Capture the cell that displays the provided text and extract its (X, Y) central coordinate. 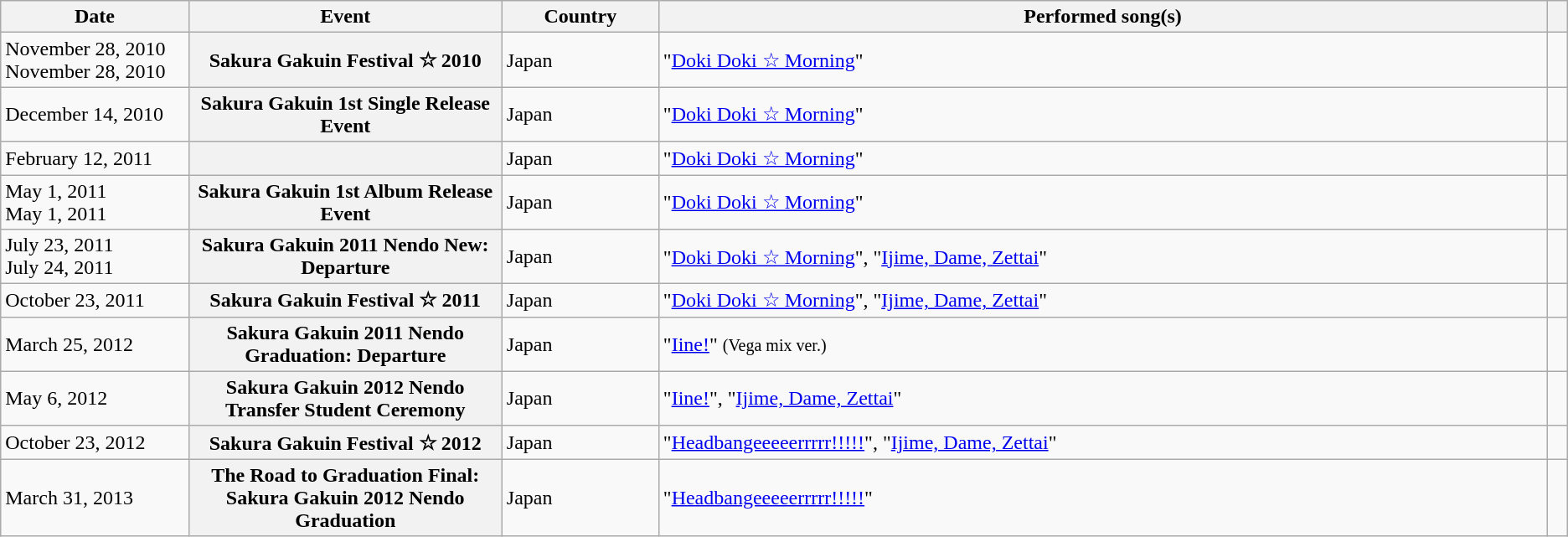
Country (580, 17)
The Road to Graduation Final: Sakura Gakuin 2012 Nendo Graduation (345, 498)
July 23, 2011July 24, 2011 (95, 256)
Sakura Gakuin 1st Single Release Event (345, 114)
October 23, 2011 (95, 301)
Sakura Gakuin 2011 Nendo Graduation: Departure (345, 343)
"Headbangeeeeerrrrr!!!!!" (1102, 498)
"Iine!", "Ijime, Dame, Zettai" (1102, 399)
Sakura Gakuin 2012 Nendo Transfer Student Ceremony (345, 399)
March 31, 2013 (95, 498)
Sakura Gakuin Festival ☆ 2012 (345, 442)
October 23, 2012 (95, 442)
Event (345, 17)
Performed song(s) (1102, 17)
February 12, 2011 (95, 158)
Sakura Gakuin 1st Album Release Event (345, 201)
Sakura Gakuin Festival ☆ 2011 (345, 301)
March 25, 2012 (95, 343)
Sakura Gakuin Festival ☆ 2010 (345, 60)
Date (95, 17)
"Headbangeeeeerrrrr!!!!!", "Ijime, Dame, Zettai" (1102, 442)
Sakura Gakuin 2011 Nendo New: Departure (345, 256)
December 14, 2010 (95, 114)
May 6, 2012 (95, 399)
"Iine!" (Vega mix ver.) (1102, 343)
May 1, 2011May 1, 2011 (95, 201)
November 28, 2010November 28, 2010 (95, 60)
